Detect which cell encompasses the target text, then output its [X, Y] center coordinate. 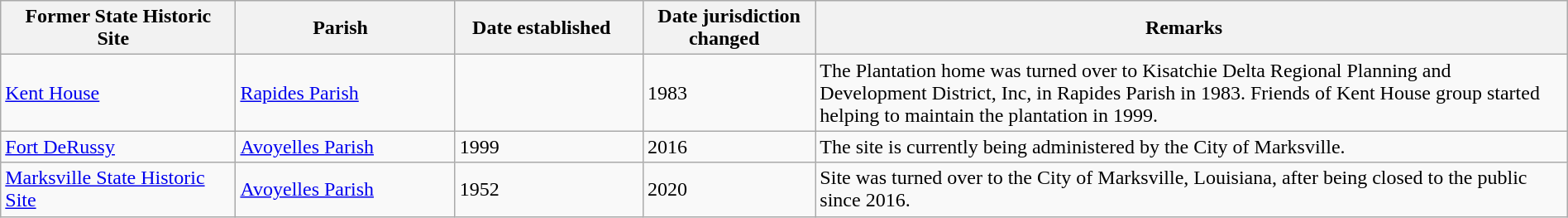
2016 [729, 147]
Site was turned over to the City of Marksville, Louisiana, after being closed to the public since 2016. [1191, 189]
Fort DeRussy [118, 147]
Marksville State Historic Site [118, 189]
Date established [549, 28]
The site is currently being administered by the City of Marksville. [1191, 147]
Remarks [1191, 28]
Former State Historic Site [118, 28]
Rapides Parish [346, 93]
Date jurisdiction changed [729, 28]
Kent House [118, 93]
1952 [549, 189]
1983 [729, 93]
Parish [346, 28]
1999 [549, 147]
2020 [729, 189]
